Identify which cell holds the provided text, then report its (x, y) central coordinate. 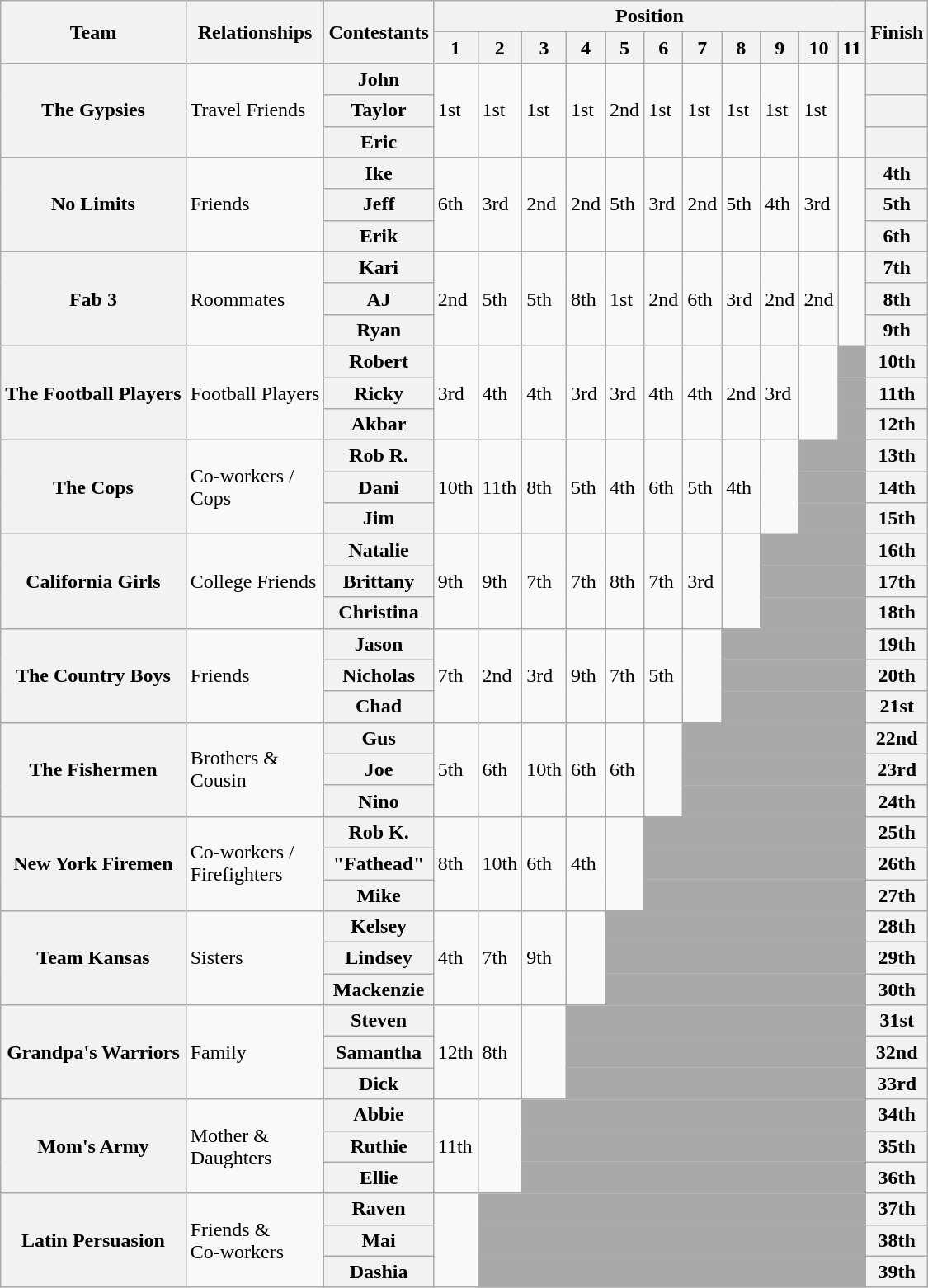
Position (649, 16)
Abbie (379, 1115)
35th (897, 1146)
Brittany (379, 581)
31st (897, 1021)
College Friends (255, 581)
Robert (379, 361)
Mom's Army (93, 1146)
Ruthie (379, 1146)
Grandpa's Warriors (93, 1052)
39th (897, 1272)
Relationships (255, 32)
3 (544, 48)
10 (818, 48)
Jason (379, 644)
38th (897, 1240)
Friends &Co-workers (255, 1240)
7 (703, 48)
Dick (379, 1084)
9 (780, 48)
33rd (897, 1084)
27th (897, 895)
Natalie (379, 550)
Kelsey (379, 927)
Co-workers /Firefighters (255, 863)
24th (897, 801)
Nicholas (379, 675)
John (379, 79)
Mother &Daughters (255, 1146)
Nino (379, 801)
Joe (379, 769)
Brothers &Cousin (255, 769)
Football Players (255, 393)
19th (897, 644)
2 (500, 48)
Dashia (379, 1272)
Ike (379, 173)
Ricky (379, 393)
The Gypsies (93, 110)
Sisters (255, 958)
Akbar (379, 425)
22nd (897, 738)
The Football Players (93, 393)
29th (897, 958)
Jeff (379, 204)
28th (897, 927)
Dani (379, 487)
Contestants (379, 32)
Chad (379, 707)
17th (897, 581)
14th (897, 487)
Mike (379, 895)
Latin Persuasion (93, 1240)
Travel Friends (255, 110)
Lindsey (379, 958)
13th (897, 456)
California Girls (93, 581)
32nd (897, 1052)
"Fathead" (379, 863)
11 (852, 48)
The Country Boys (93, 675)
Taylor (379, 110)
37th (897, 1209)
20th (897, 675)
Raven (379, 1209)
Steven (379, 1021)
Finish (897, 32)
6 (663, 48)
34th (897, 1115)
Christina (379, 613)
Ellie (379, 1178)
1 (455, 48)
Eric (379, 142)
21st (897, 707)
Mai (379, 1240)
Samantha (379, 1052)
Gus (379, 738)
Mackenzie (379, 990)
Rob R. (379, 456)
Team (93, 32)
8 (741, 48)
No Limits (93, 204)
16th (897, 550)
Fab 3 (93, 298)
Jim (379, 519)
New York Firemen (93, 863)
Roommates (255, 298)
Rob K. (379, 832)
The Fishermen (93, 769)
Kari (379, 267)
Co-workers /Cops (255, 487)
Team Kansas (93, 958)
AJ (379, 298)
4 (586, 48)
26th (897, 863)
30th (897, 990)
36th (897, 1178)
25th (897, 832)
Family (255, 1052)
23rd (897, 769)
Erik (379, 236)
5 (625, 48)
The Cops (93, 487)
15th (897, 519)
Ryan (379, 330)
18th (897, 613)
